Identify which cell holds the provided text, then report its [x, y] central coordinate. 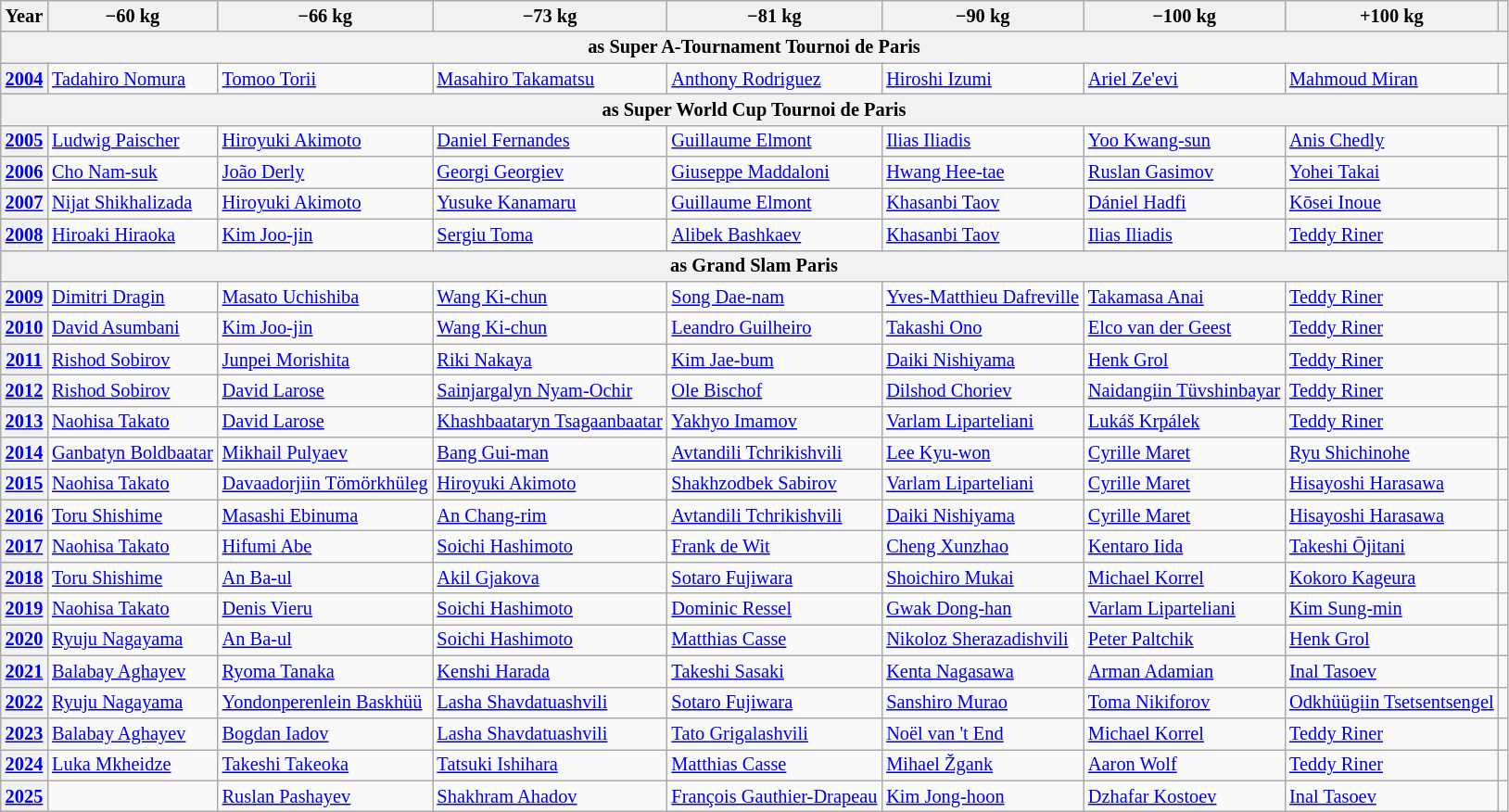
Takamasa Anai [1185, 297]
Kenshi Harada [551, 671]
Aaron Wolf [1185, 765]
Nikoloz Sherazadishvili [983, 640]
Hiroshi Izumi [983, 79]
Year [24, 16]
Masato Uchishiba [325, 297]
Kōsei Inoue [1391, 203]
Riki Nakaya [551, 360]
Peter Paltchik [1185, 640]
−73 kg [551, 16]
Daniel Fernandes [551, 141]
Ganbatyn Boldbaatar [132, 453]
2020 [24, 640]
−100 kg [1185, 16]
Mikhail Pulyaev [325, 453]
Cho Nam-suk [132, 172]
Masashi Ebinuma [325, 515]
Tadahiro Nomura [132, 79]
2005 [24, 141]
Dominic Ressel [775, 609]
Dimitri Dragin [132, 297]
Mahmoud Miran [1391, 79]
Anthony Rodriguez [775, 79]
−81 kg [775, 16]
Ludwig Paischer [132, 141]
Bang Gui-man [551, 453]
2021 [24, 671]
2017 [24, 546]
Kim Jae-bum [775, 360]
Davaadorjiin Tömörkhüleg [325, 484]
Takeshi Ōjitani [1391, 546]
2023 [24, 733]
as Super A-Tournament Tournoi de Paris [754, 47]
2004 [24, 79]
−66 kg [325, 16]
Yohei Takai [1391, 172]
Georgi Georgiev [551, 172]
Shakhram Ahadov [551, 796]
−90 kg [983, 16]
Ruslan Gasimov [1185, 172]
2015 [24, 484]
Shakhzodbek Sabirov [775, 484]
as Grand Slam Paris [754, 266]
2024 [24, 765]
2009 [24, 297]
as Super World Cup Tournoi de Paris [754, 109]
Hifumi Abe [325, 546]
Takeshi Sasaki [775, 671]
Hwang Hee-tae [983, 172]
2008 [24, 235]
Yoo Kwang-sun [1185, 141]
2007 [24, 203]
David Asumbani [132, 328]
Ruslan Pashayev [325, 796]
2014 [24, 453]
Takeshi Takeoka [325, 765]
Lee Kyu-won [983, 453]
Mihael Žgank [983, 765]
Denis Vieru [325, 609]
Yusuke Kanamaru [551, 203]
Dilshod Choriev [983, 390]
Lukáš Krpálek [1185, 422]
Giuseppe Maddaloni [775, 172]
Ryu Shichinohe [1391, 453]
Tato Grigalashvili [775, 733]
Tomoo Torii [325, 79]
Masahiro Takamatsu [551, 79]
Arman Adamian [1185, 671]
2011 [24, 360]
Kenta Nagasawa [983, 671]
2013 [24, 422]
2006 [24, 172]
Yakhyo Imamov [775, 422]
An Chang-rim [551, 515]
Ariel Ze'evi [1185, 79]
Hiroaki Hiraoka [132, 235]
Alibek Bashkaev [775, 235]
Ole Bischof [775, 390]
Takashi Ono [983, 328]
Luka Mkheidze [132, 765]
Dzhafar Kostoev [1185, 796]
Sergiu Toma [551, 235]
2019 [24, 609]
Odkhüügiin Tsetsentsengel [1391, 703]
−60 kg [132, 16]
2025 [24, 796]
Toma Nikiforov [1185, 703]
Yondonperenlein Baskhüü [325, 703]
Sanshiro Murao [983, 703]
Akil Gjakova [551, 577]
Tatsuki Ishihara [551, 765]
Kokoro Kageura [1391, 577]
Yves-Matthieu Dafreville [983, 297]
João Derly [325, 172]
2022 [24, 703]
Kim Sung-min [1391, 609]
Bogdan Iadov [325, 733]
2010 [24, 328]
Song Dae-nam [775, 297]
2012 [24, 390]
2018 [24, 577]
Nijat Shikhalizada [132, 203]
Noël van 't End [983, 733]
Dániel Hadfi [1185, 203]
Cheng Xunzhao [983, 546]
Naidangiin Tüvshinbayar [1185, 390]
Khashbaataryn Tsagaanbaatar [551, 422]
Frank de Wit [775, 546]
Leandro Guilheiro [775, 328]
Junpei Morishita [325, 360]
2016 [24, 515]
Elco van der Geest [1185, 328]
Sainjargalyn Nyam-Ochir [551, 390]
Anis Chedly [1391, 141]
Shoichiro Mukai [983, 577]
Ryoma Tanaka [325, 671]
François Gauthier-Drapeau [775, 796]
Kentaro Iida [1185, 546]
Kim Jong-hoon [983, 796]
Gwak Dong-han [983, 609]
+100 kg [1391, 16]
